Search for the cell housing the specified text and yield its (x, y) center coordinate. 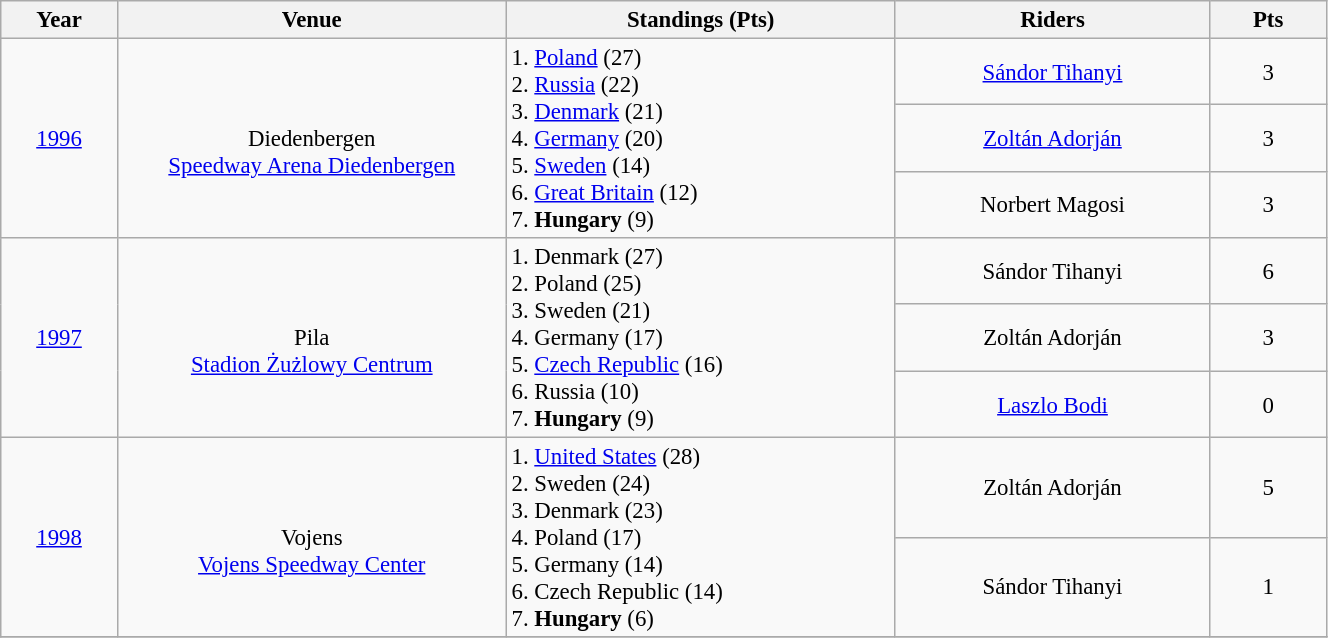
1. Poland (27)2. Russia (22)3. Denmark (21)4. Germany (20)5. Sweden (14)6. Great Britain (12)7. Hungary (9) (700, 139)
1998 (60, 538)
Year (60, 20)
Pts (1268, 20)
6 (1268, 272)
1 (1268, 588)
VojensVojens Speedway Center (312, 538)
Venue (312, 20)
1997 (60, 338)
5 (1268, 488)
1996 (60, 139)
1. United States (28)2. Sweden (24)3. Denmark (23)4. Poland (17)5. Germany (14)6. Czech Republic (14)7. Hungary (6) (700, 538)
Norbert Magosi (1052, 206)
Riders (1052, 20)
0 (1268, 404)
PilaStadion Żużlowy Centrum (312, 338)
1. Denmark (27)2. Poland (25)3. Sweden (21)4. Germany (17)5. Czech Republic (16)6. Russia (10)7. Hungary (9) (700, 338)
Laszlo Bodi (1052, 404)
DiedenbergenSpeedway Arena Diedenbergen (312, 139)
Standings (Pts) (700, 20)
